Find where the given text appears and provide that cell's center as [x, y] coordinate. 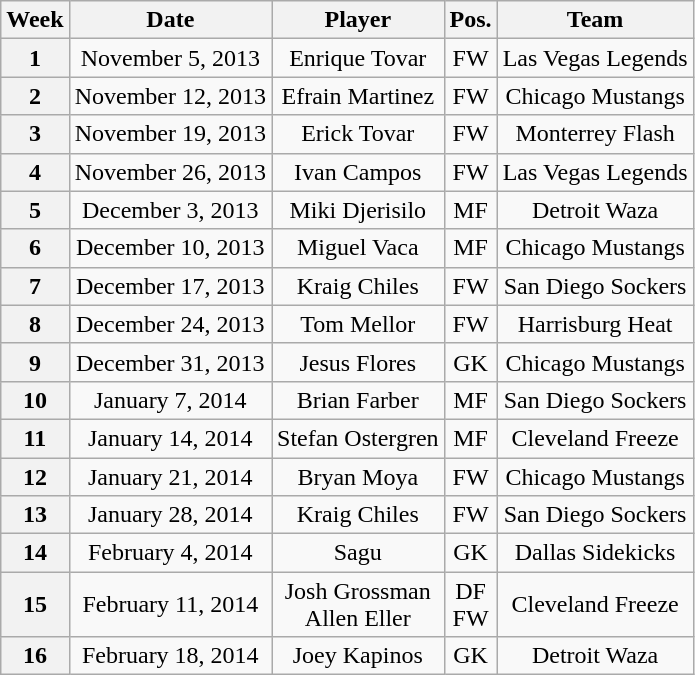
4 [35, 172]
8 [35, 324]
November 19, 2013 [170, 134]
December 31, 2013 [170, 362]
5 [35, 210]
November 12, 2013 [170, 96]
Josh GrossmanAllen Eller [358, 604]
Stefan Ostergren [358, 438]
1 [35, 58]
January 28, 2014 [170, 515]
10 [35, 400]
January 21, 2014 [170, 477]
14 [35, 553]
DFFW [470, 604]
February 18, 2014 [170, 656]
Player [358, 20]
Week [35, 20]
February 11, 2014 [170, 604]
Sagu [358, 553]
12 [35, 477]
2 [35, 96]
November 5, 2013 [170, 58]
Miguel Vaca [358, 248]
Jesus Flores [358, 362]
Bryan Moya [358, 477]
Joey Kapinos [358, 656]
December 10, 2013 [170, 248]
January 14, 2014 [170, 438]
Enrique Tovar [358, 58]
December 24, 2013 [170, 324]
Team [595, 20]
Pos. [470, 20]
7 [35, 286]
9 [35, 362]
16 [35, 656]
December 3, 2013 [170, 210]
January 7, 2014 [170, 400]
15 [35, 604]
11 [35, 438]
December 17, 2013 [170, 286]
Monterrey Flash [595, 134]
Brian Farber [358, 400]
November 26, 2013 [170, 172]
Harrisburg Heat [595, 324]
Ivan Campos [358, 172]
Erick Tovar [358, 134]
3 [35, 134]
13 [35, 515]
Dallas Sidekicks [595, 553]
Tom Mellor [358, 324]
Efrain Martinez [358, 96]
February 4, 2014 [170, 553]
Miki Djerisilo [358, 210]
Date [170, 20]
6 [35, 248]
